Capture the cell that displays the provided text and extract its [x, y] central coordinate. 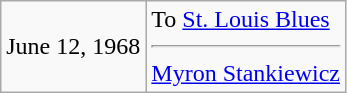
To St. Louis BluesMyron Stankiewicz [246, 47]
June 12, 1968 [74, 47]
